Return the [x, y] coordinate for the center point of the cell that contains the specified text.  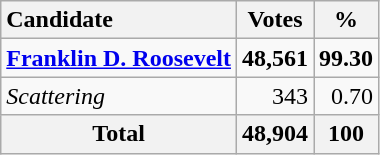
Scattering [119, 96]
0.70 [346, 96]
% [346, 20]
100 [346, 134]
343 [274, 96]
99.30 [346, 58]
Franklin D. Roosevelt [119, 58]
48,561 [274, 58]
Candidate [119, 20]
Votes [274, 20]
Total [119, 134]
48,904 [274, 134]
